Return the (X, Y) coordinate for the center point of the cell that contains the specified text.  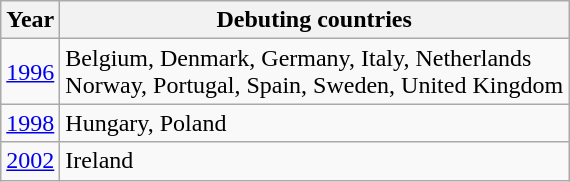
Year (30, 20)
2002 (30, 161)
Hungary, Poland (314, 123)
1998 (30, 123)
1996 (30, 72)
Ireland (314, 161)
Belgium, Denmark, Germany, Italy, NetherlandsNorway, Portugal, Spain, Sweden, United Kingdom (314, 72)
Debuting countries (314, 20)
